Scan for the cell matching the given text and deliver its [x, y] coordinate at center. 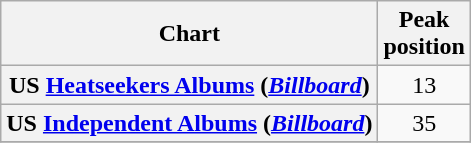
35 [424, 123]
US Independent Albums (Billboard) [190, 123]
Peakposition [424, 34]
US Heatseekers Albums (Billboard) [190, 85]
13 [424, 85]
Chart [190, 34]
